Detect which cell encompasses the target text, then output its (x, y) center coordinate. 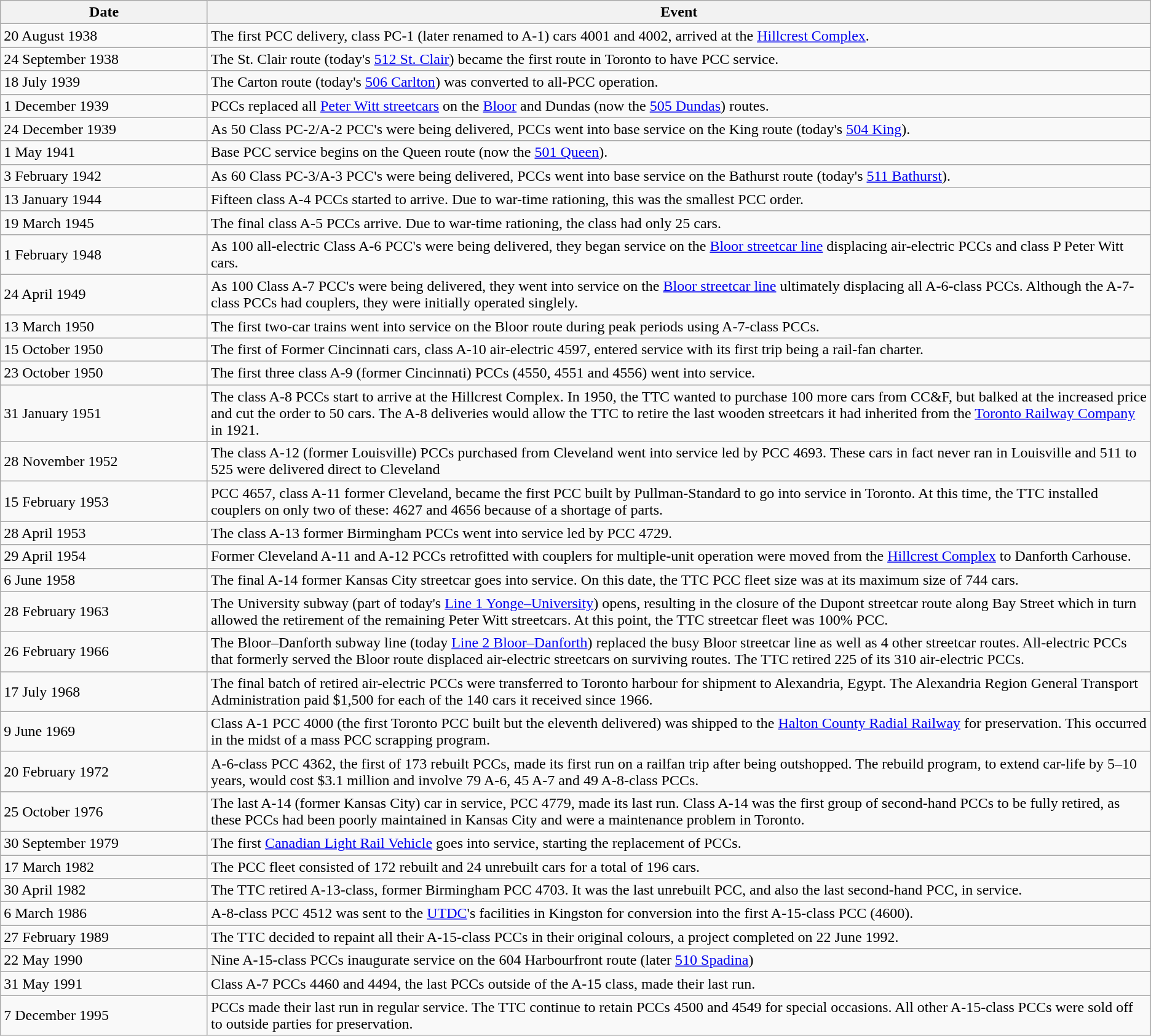
13 March 1950 (105, 326)
Fifteen class A-4 PCCs started to arrive. Due to war-time rationing, this was the smallest PCC order. (679, 199)
13 January 1944 (105, 199)
1 February 1948 (105, 255)
The class A-13 former Birmingham PCCs went into service led by PCC 4729. (679, 533)
22 May 1990 (105, 960)
Nine A-15-class PCCs inaugurate service on the 604 Harbourfront route (later 510 Spadina) (679, 960)
20 August 1938 (105, 36)
Base PCC service begins on the Queen route (now the 501 Queen). (679, 152)
As 60 Class PC-3/A-3 PCC's were being delivered, PCCs went into base service on the Bathurst route (today's 511 Bathurst). (679, 176)
The first three class A-9 (former Cincinnati) PCCs (4550, 4551 and 4556) went into service. (679, 373)
28 February 1963 (105, 611)
PCCs replaced all Peter Witt streetcars on the Bloor and Dundas (now the 505 Dundas) routes. (679, 106)
9 June 1969 (105, 732)
The first PCC delivery, class PC-1 (later renamed to A-1) cars 4001 and 4002, arrived at the Hillcrest Complex. (679, 36)
Event (679, 12)
25 October 1976 (105, 812)
7 December 1995 (105, 1016)
1 May 1941 (105, 152)
28 November 1952 (105, 461)
6 June 1958 (105, 580)
24 September 1938 (105, 59)
The first two-car trains went into service on the Bloor route during peak periods using A-7-class PCCs. (679, 326)
The PCC fleet consisted of 172 rebuilt and 24 unrebuilt cars for a total of 196 cars. (679, 866)
Class A-7 PCCs 4460 and 4494, the last PCCs outside of the A-15 class, made their last run. (679, 984)
18 July 1939 (105, 82)
27 February 1989 (105, 937)
The first of Former Cincinnati cars, class A-10 air-electric 4597, entered service with its first trip being a rail-fan charter. (679, 350)
17 July 1968 (105, 691)
3 February 1942 (105, 176)
A-8-class PCC 4512 was sent to the UTDC's facilities in Kingston for conversion into the first A-15-class PCC (4600). (679, 914)
As 50 Class PC-2/A-2 PCC's were being delivered, PCCs went into base service on the King route (today's 504 King). (679, 129)
1 December 1939 (105, 106)
Date (105, 12)
23 October 1950 (105, 373)
The TTC retired A-13-class, former Birmingham PCC 4703. It was the last unrebuilt PCC, and also the last second-hand PCC, in service. (679, 890)
The final A-14 former Kansas City streetcar goes into service. On this date, the TTC PCC fleet size was at its maximum size of 744 cars. (679, 580)
24 April 1949 (105, 294)
17 March 1982 (105, 866)
15 February 1953 (105, 502)
24 December 1939 (105, 129)
The Carton route (today's 506 Carlton) was converted to all-PCC operation. (679, 82)
15 October 1950 (105, 350)
Former Cleveland A-11 and A-12 PCCs retrofitted with couplers for multiple-unit operation were moved from the Hillcrest Complex to Danforth Carhouse. (679, 556)
31 January 1951 (105, 413)
30 September 1979 (105, 843)
6 March 1986 (105, 914)
29 April 1954 (105, 556)
The final class A-5 PCCs arrive. Due to war-time rationing, the class had only 25 cars. (679, 223)
20 February 1972 (105, 771)
26 February 1966 (105, 652)
The St. Clair route (today's 512 St. Clair) became the first route in Toronto to have PCC service. (679, 59)
28 April 1953 (105, 533)
31 May 1991 (105, 984)
30 April 1982 (105, 890)
The first Canadian Light Rail Vehicle goes into service, starting the replacement of PCCs. (679, 843)
The TTC decided to repaint all their A-15-class PCCs in their original colours, a project completed on 22 June 1992. (679, 937)
19 March 1945 (105, 223)
